Identify which cell holds the provided text, then report its (x, y) central coordinate. 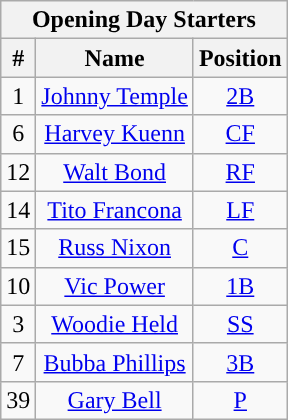
Johnny Temple (115, 96)
Walt Bond (115, 172)
14 (18, 210)
Woodie Held (115, 324)
Position (240, 58)
LF (240, 210)
CF (240, 134)
1 (18, 96)
39 (18, 400)
3B (240, 362)
7 (18, 362)
Harvey Kuenn (115, 134)
Name (115, 58)
RF (240, 172)
3 (18, 324)
C (240, 248)
6 (18, 134)
Russ Nixon (115, 248)
Tito Francona (115, 210)
P (240, 400)
Opening Day Starters (144, 20)
SS (240, 324)
Bubba Phillips (115, 362)
Gary Bell (115, 400)
2B (240, 96)
1B (240, 286)
Vic Power (115, 286)
10 (18, 286)
12 (18, 172)
15 (18, 248)
# (18, 58)
